Output the (X, Y) coordinate of the center of the cell containing the given text.  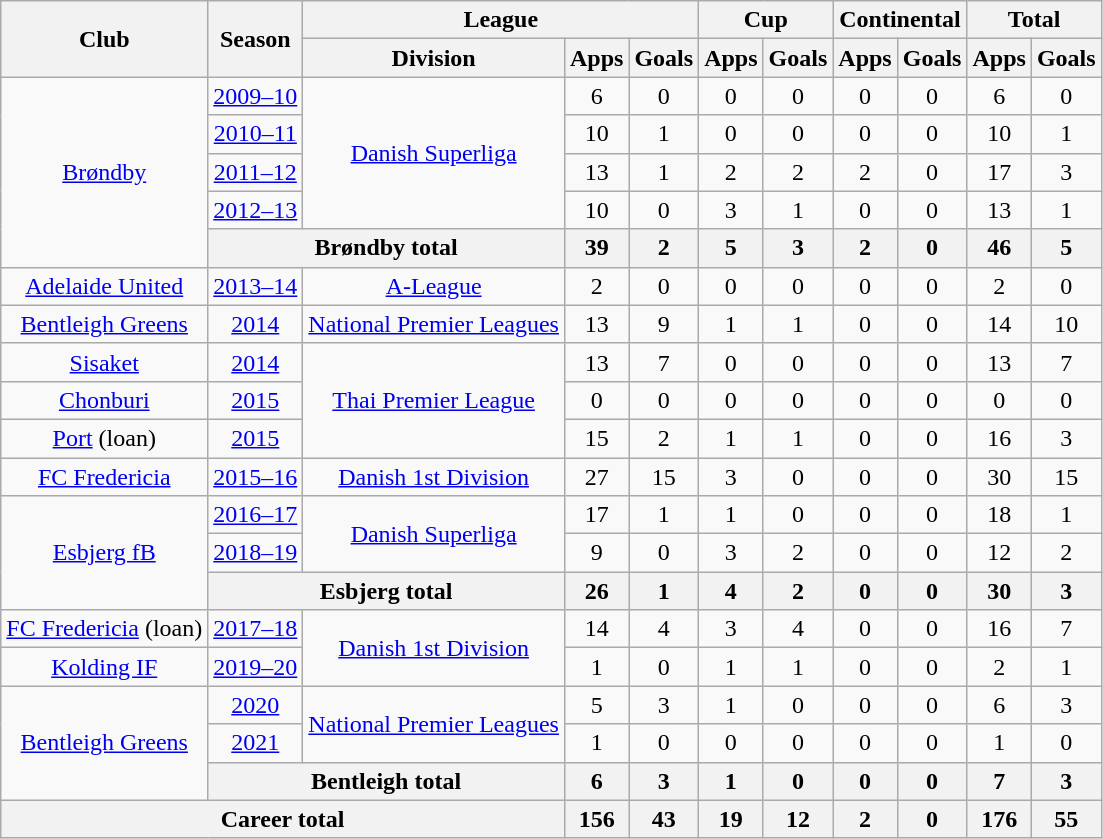
FC Fredericia (104, 477)
46 (999, 248)
26 (596, 591)
27 (596, 477)
2011–12 (256, 172)
39 (596, 248)
156 (596, 819)
FC Fredericia (loan) (104, 629)
Brøndby (104, 172)
Club (104, 39)
2018–19 (256, 553)
Total (1034, 20)
Season (256, 39)
2013–14 (256, 286)
Port (loan) (104, 438)
2016–17 (256, 515)
Esbjerg fB (104, 553)
19 (731, 819)
2009–10 (256, 96)
A-League (434, 286)
2017–18 (256, 629)
18 (999, 515)
Continental (900, 20)
Bentleigh total (386, 781)
2012–13 (256, 210)
Thai Premier League (434, 400)
55 (1066, 819)
Career total (283, 819)
2019–20 (256, 667)
League (501, 20)
Division (434, 58)
176 (999, 819)
2015–16 (256, 477)
43 (664, 819)
Esbjerg total (386, 591)
2020 (256, 705)
2021 (256, 743)
Cup (766, 20)
2010–11 (256, 134)
Sisaket (104, 362)
Brøndby total (386, 248)
Adelaide United (104, 286)
Chonburi (104, 400)
Kolding IF (104, 667)
